Output the [x, y] coordinate of the center of the cell containing the given text.  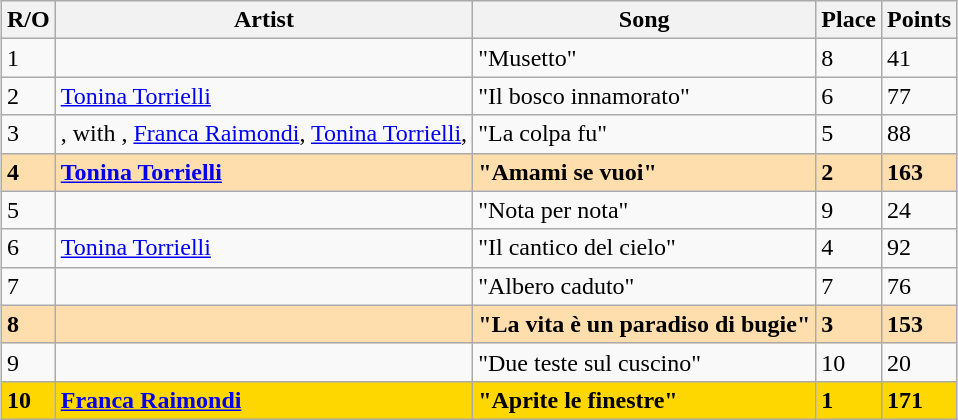
41 [918, 58]
"Albero caduto" [644, 286]
"Amami se vuoi" [644, 172]
20 [918, 362]
171 [918, 400]
Place [849, 20]
"Nota per nota" [644, 210]
"La vita è un paradiso di bugie" [644, 324]
153 [918, 324]
"Due teste sul cuscino" [644, 362]
88 [918, 134]
"Il bosco innamorato" [644, 96]
Franca Raimondi [264, 400]
Artist [264, 20]
76 [918, 286]
, with , Franca Raimondi, Tonina Torrielli, [264, 134]
163 [918, 172]
92 [918, 248]
24 [918, 210]
R/O [28, 20]
Song [644, 20]
"Aprite le finestre" [644, 400]
"La colpa fu" [644, 134]
Points [918, 20]
77 [918, 96]
"Il cantico del cielo" [644, 248]
"Musetto" [644, 58]
